Return the (X, Y) coordinate for the center point of the cell that contains the specified text.  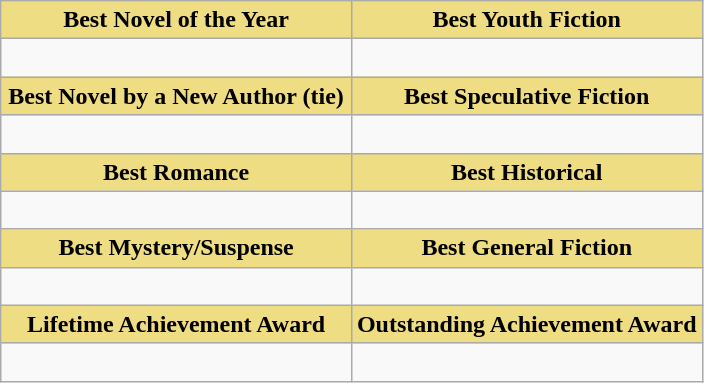
Best General Fiction (526, 248)
Best Romance (176, 172)
Best Mystery/Suspense (176, 248)
Best Novel by a New Author (tie) (176, 96)
Best Youth Fiction (526, 20)
Best Speculative Fiction (526, 96)
Best Novel of the Year (176, 20)
Outstanding Achievement Award (526, 324)
Lifetime Achievement Award (176, 324)
Best Historical (526, 172)
